Return (X, Y) of the center of cell containing provided text 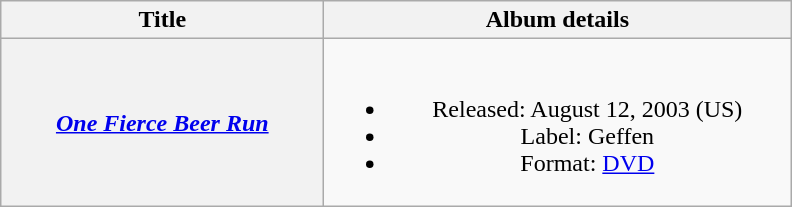
One Fierce Beer Run (162, 122)
Released: August 12, 2003 (US)Label: GeffenFormat: DVD (558, 122)
Title (162, 20)
Album details (558, 20)
